Output the (x, y) coordinate of the center of the cell containing the given text.  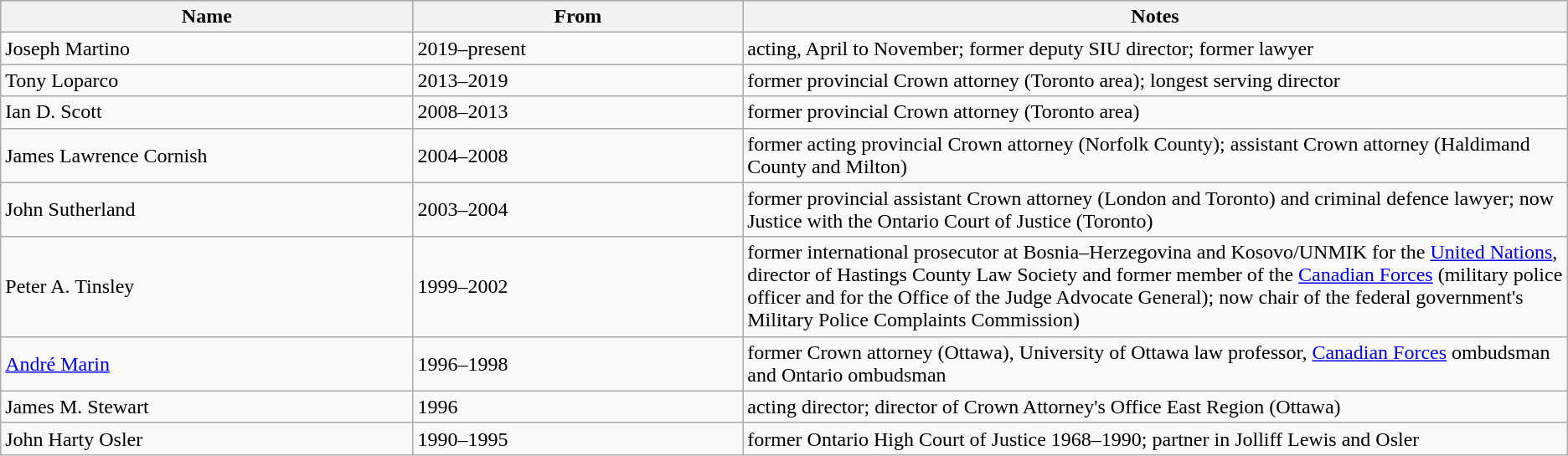
2004–2008 (578, 156)
former provincial Crown attorney (Toronto area); longest serving director (1156, 80)
John Sutherland (207, 209)
From (578, 17)
John Harty Osler (207, 438)
acting director; director of Crown Attorney's Office East Region (Ottawa) (1156, 407)
1996–1998 (578, 363)
1996 (578, 407)
2008–2013 (578, 112)
former acting provincial Crown attorney (Norfolk County); assistant Crown attorney (Haldimand County and Milton) (1156, 156)
former provincial assistant Crown attorney (London and Toronto) and criminal defence lawyer; now Justice with the Ontario Court of Justice (Toronto) (1156, 209)
Ian D. Scott (207, 112)
1999–2002 (578, 286)
Peter A. Tinsley (207, 286)
André Marin (207, 363)
2019–present (578, 49)
acting, April to November; former deputy SIU director; former lawyer (1156, 49)
Notes (1156, 17)
former Ontario High Court of Justice 1968–1990; partner in Jolliff Lewis and Osler (1156, 438)
Name (207, 17)
Joseph Martino (207, 49)
former provincial Crown attorney (Toronto area) (1156, 112)
2013–2019 (578, 80)
1990–1995 (578, 438)
James M. Stewart (207, 407)
Tony Loparco (207, 80)
former Crown attorney (Ottawa), University of Ottawa law professor, Canadian Forces ombudsman and Ontario ombudsman (1156, 363)
2003–2004 (578, 209)
James Lawrence Cornish (207, 156)
